Determine the [X, Y] coordinate at the center of the cell enclosing the given text.  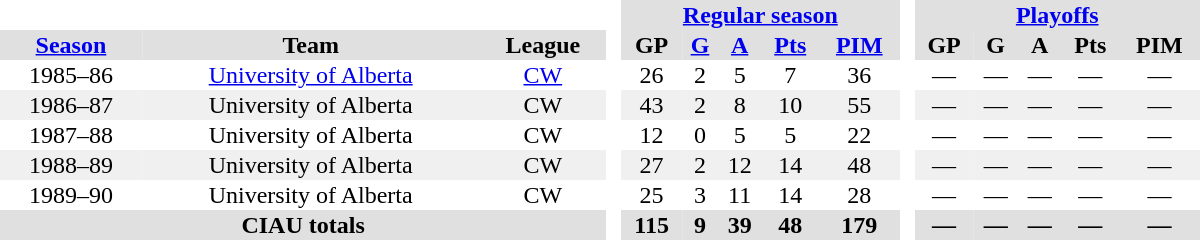
11 [740, 195]
League [542, 45]
7 [790, 75]
1986–87 [71, 105]
1987–88 [71, 135]
55 [860, 105]
CIAU totals [303, 225]
Team [311, 45]
Season [71, 45]
43 [652, 105]
22 [860, 135]
10 [790, 105]
0 [700, 135]
115 [652, 225]
1989–90 [71, 195]
Regular season [760, 15]
8 [740, 105]
1985–86 [71, 75]
26 [652, 75]
28 [860, 195]
1988–89 [71, 165]
25 [652, 195]
3 [700, 195]
39 [740, 225]
Playoffs [1057, 15]
27 [652, 165]
36 [860, 75]
9 [700, 225]
179 [860, 225]
